Provide the [X, Y] coordinate of the cell's center where the given text is located.  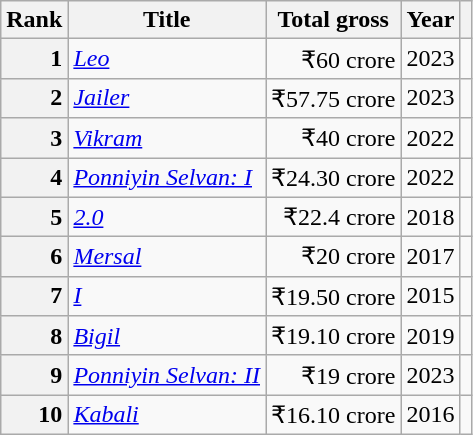
10 [34, 415]
I [167, 296]
2018 [430, 217]
Leo [167, 59]
₹24.30 crore [334, 178]
₹57.75 crore [334, 98]
₹40 crore [334, 138]
2 [34, 98]
Rank [34, 20]
2.0 [167, 217]
7 [34, 296]
₹20 crore [334, 257]
Ponniyin Selvan: II [167, 375]
6 [34, 257]
₹22.4 crore [334, 217]
2015 [430, 296]
3 [34, 138]
1 [34, 59]
8 [34, 336]
2019 [430, 336]
₹19 crore [334, 375]
4 [34, 178]
Bigil [167, 336]
₹19.10 crore [334, 336]
₹19.50 crore [334, 296]
Total gross [334, 20]
5 [34, 217]
Kabali [167, 415]
Ponniyin Selvan: I [167, 178]
2017 [430, 257]
Vikram [167, 138]
Jailer [167, 98]
2016 [430, 415]
Year [430, 20]
Title [167, 20]
₹60 crore [334, 59]
Mersal [167, 257]
9 [34, 375]
₹16.10 crore [334, 415]
